Search for the cell housing the specified text and yield its (X, Y) center coordinate. 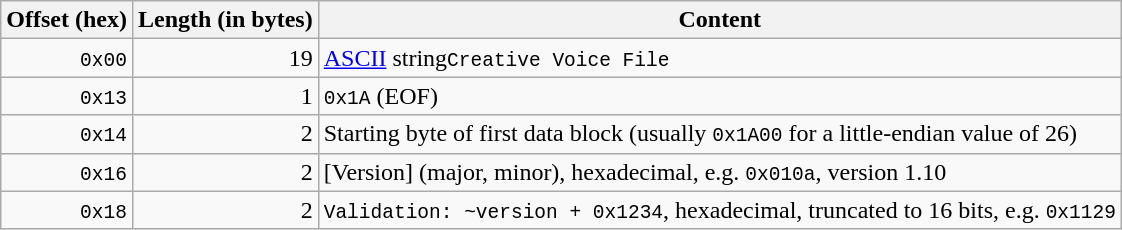
0x13 (67, 96)
0x00 (67, 58)
[Version] (major, minor), hexadecimal, e.g. 0x010a, version 1.10 (720, 172)
Offset (hex) (67, 20)
Starting byte of first data block (usually 0x1A00 for a little-endian value of 26) (720, 134)
Validation: ~version + 0x1234, hexadecimal, truncated to 16 bits, e.g. 0x1129 (720, 210)
Length (in bytes) (225, 20)
0x14 (67, 134)
ASCII stringCreative Voice File (720, 58)
0x16 (67, 172)
19 (225, 58)
Content (720, 20)
1 (225, 96)
0x1A (EOF) (720, 96)
0x18 (67, 210)
